Locate the cell with the specified text and output its [X, Y] center coordinate. 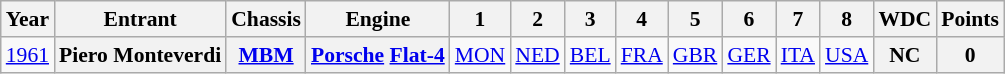
USA [846, 55]
MBM [266, 55]
Chassis [266, 19]
Piero Monteverdi [140, 55]
4 [642, 19]
1961 [28, 55]
WDC [904, 19]
8 [846, 19]
NC [904, 55]
GER [748, 55]
GBR [696, 55]
0 [970, 55]
6 [748, 19]
3 [590, 19]
Year [28, 19]
FRA [642, 55]
Porsche Flat-4 [378, 55]
ITA [798, 55]
1 [480, 19]
BEL [590, 55]
Points [970, 19]
Entrant [140, 19]
MON [480, 55]
NED [537, 55]
7 [798, 19]
5 [696, 19]
2 [537, 19]
Engine [378, 19]
